Pinpoint the cell where the given text exists, returning its (X, Y) midpoint coordinate. 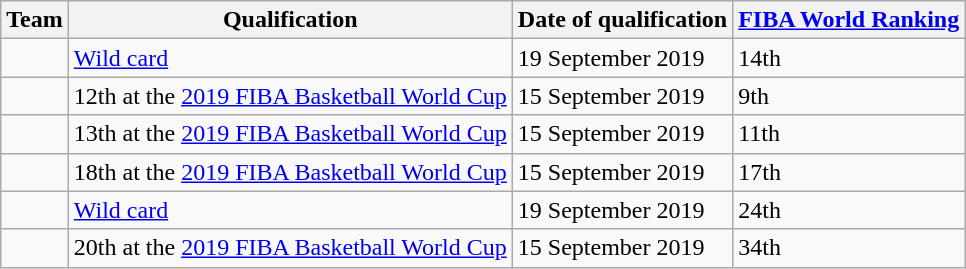
24th (849, 210)
Team (35, 20)
14th (849, 58)
20th at the 2019 FIBA Basketball World Cup (290, 248)
34th (849, 248)
12th at the 2019 FIBA Basketball World Cup (290, 96)
Date of qualification (622, 20)
11th (849, 134)
13th at the 2019 FIBA Basketball World Cup (290, 134)
18th at the 2019 FIBA Basketball World Cup (290, 172)
9th (849, 96)
Qualification (290, 20)
FIBA World Ranking (849, 20)
17th (849, 172)
